Detect which cell encompasses the target text, then output its [x, y] center coordinate. 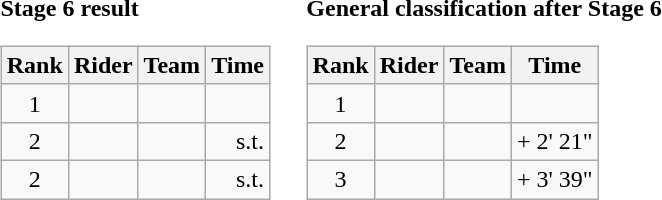
+ 3' 39" [554, 179]
3 [340, 179]
+ 2' 21" [554, 141]
